Find where the given text appears and provide that cell's center as (X, Y) coordinate. 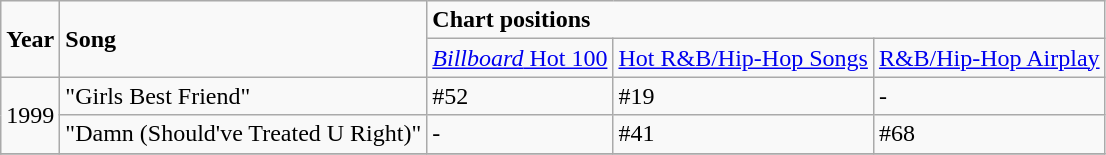
Chart positions (766, 20)
#68 (989, 134)
#52 (520, 96)
Song (244, 39)
R&B/Hip-Hop Airplay (989, 58)
"Girls Best Friend" (244, 96)
1999 (30, 115)
"Damn (Should've Treated U Right)" (244, 134)
#41 (743, 134)
Billboard Hot 100 (520, 58)
#19 (743, 96)
Hot R&B/Hip-Hop Songs (743, 58)
Year (30, 39)
